Return the [x, y] coordinate for the center point of the cell that contains the specified text.  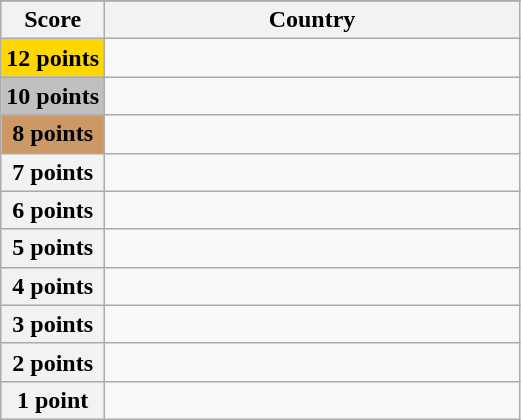
Country [312, 20]
1 point [53, 400]
6 points [53, 210]
8 points [53, 134]
4 points [53, 286]
Score [53, 20]
12 points [53, 58]
2 points [53, 362]
10 points [53, 96]
3 points [53, 324]
5 points [53, 248]
7 points [53, 172]
